Scan for the cell matching the given text and deliver its (X, Y) coordinate at center. 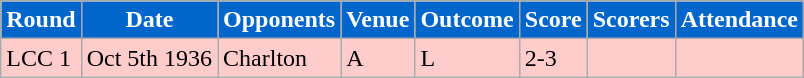
Charlton (280, 58)
LCC 1 (41, 58)
A (378, 58)
Round (41, 20)
Score (553, 20)
2-3 (553, 58)
Oct 5th 1936 (149, 58)
Scorers (631, 20)
L (467, 58)
Attendance (739, 20)
Opponents (280, 20)
Outcome (467, 20)
Venue (378, 20)
Date (149, 20)
